Provide the [X, Y] coordinate of the cell's center where the given text is located.  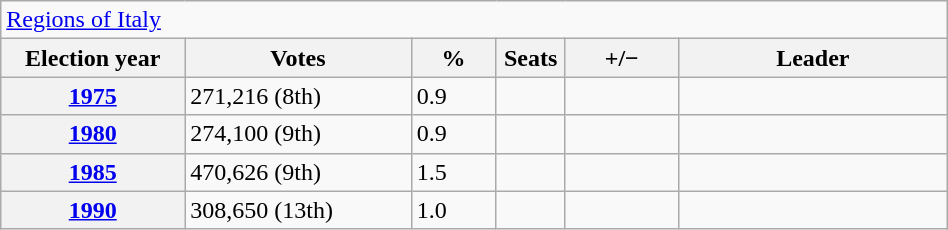
Regions of Italy [474, 20]
Votes [298, 58]
274,100 (9th) [298, 134]
1990 [93, 210]
+/− [622, 58]
1985 [93, 172]
1.5 [454, 172]
470,626 (9th) [298, 172]
Seats [530, 58]
Election year [93, 58]
308,650 (13th) [298, 210]
1980 [93, 134]
271,216 (8th) [298, 96]
1975 [93, 96]
% [454, 58]
Leader [812, 58]
1.0 [454, 210]
